For the text-containing cell, return its midpoint in (x, y) coordinate format. 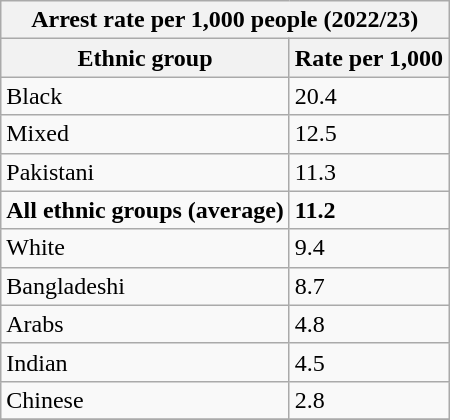
All ethnic groups (average) (146, 210)
8.7 (368, 286)
Indian (146, 362)
2.8 (368, 400)
Ethnic group (146, 58)
12.5 (368, 134)
Mixed (146, 134)
Pakistani (146, 172)
11.3 (368, 172)
20.4 (368, 96)
White (146, 248)
Bangladeshi (146, 286)
Arabs (146, 324)
Black (146, 96)
Chinese (146, 400)
Arrest rate per 1,000 people (2022/23) (225, 20)
4.8 (368, 324)
Rate per 1,000 (368, 58)
11.2 (368, 210)
9.4 (368, 248)
4.5 (368, 362)
